Provide the (X, Y) coordinate of the cell's center where the given text is located.  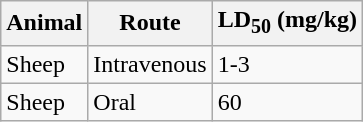
Intravenous (150, 64)
Oral (150, 102)
1-3 (287, 64)
LD50 (mg/kg) (287, 23)
Route (150, 23)
Animal (44, 23)
60 (287, 102)
